Pinpoint the cell where the given text exists, returning its [x, y] midpoint coordinate. 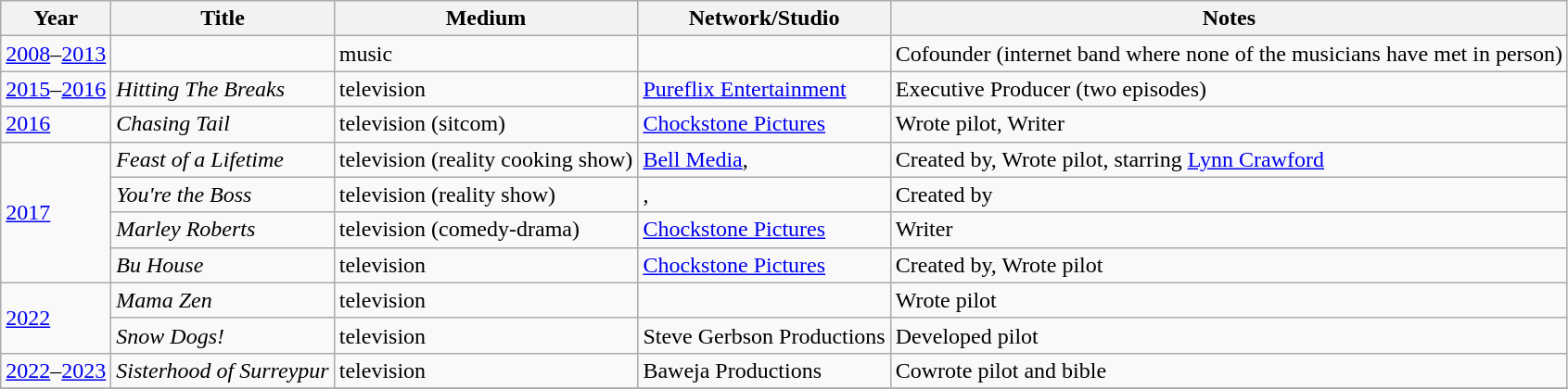
, [764, 194]
Mama Zen [223, 300]
Steve Gerbson Productions [764, 335]
television (sitcom) [486, 124]
2017 [56, 212]
Created by [1229, 194]
Medium [486, 19]
Network/Studio [764, 19]
Cofounder (internet band where none of the musicians have met in person) [1229, 54]
2015–2016 [56, 89]
Baweja Productions [764, 370]
television (reality show) [486, 194]
Hitting The Breaks [223, 89]
Bell Media, [764, 159]
2016 [56, 124]
music [486, 54]
Sisterhood of Surreypur [223, 370]
television (reality cooking show) [486, 159]
Feast of a Lifetime [223, 159]
2022–2023 [56, 370]
Wrote pilot [1229, 300]
2008–2013 [56, 54]
Executive Producer (two episodes) [1229, 89]
You're the Boss [223, 194]
Marley Roberts [223, 230]
Created by, Wrote pilot, starring Lynn Crawford [1229, 159]
Created by, Wrote pilot [1229, 265]
Snow Dogs! [223, 335]
Title [223, 19]
Pureflix Entertainment [764, 89]
Developed pilot [1229, 335]
television (comedy-drama) [486, 230]
Cowrote pilot and bible [1229, 370]
Year [56, 19]
Bu House [223, 265]
Wrote pilot, Writer [1229, 124]
Notes [1229, 19]
Writer [1229, 230]
2022 [56, 318]
Chasing Tail [223, 124]
